Output the (x, y) coordinate of the center of the cell containing the given text.  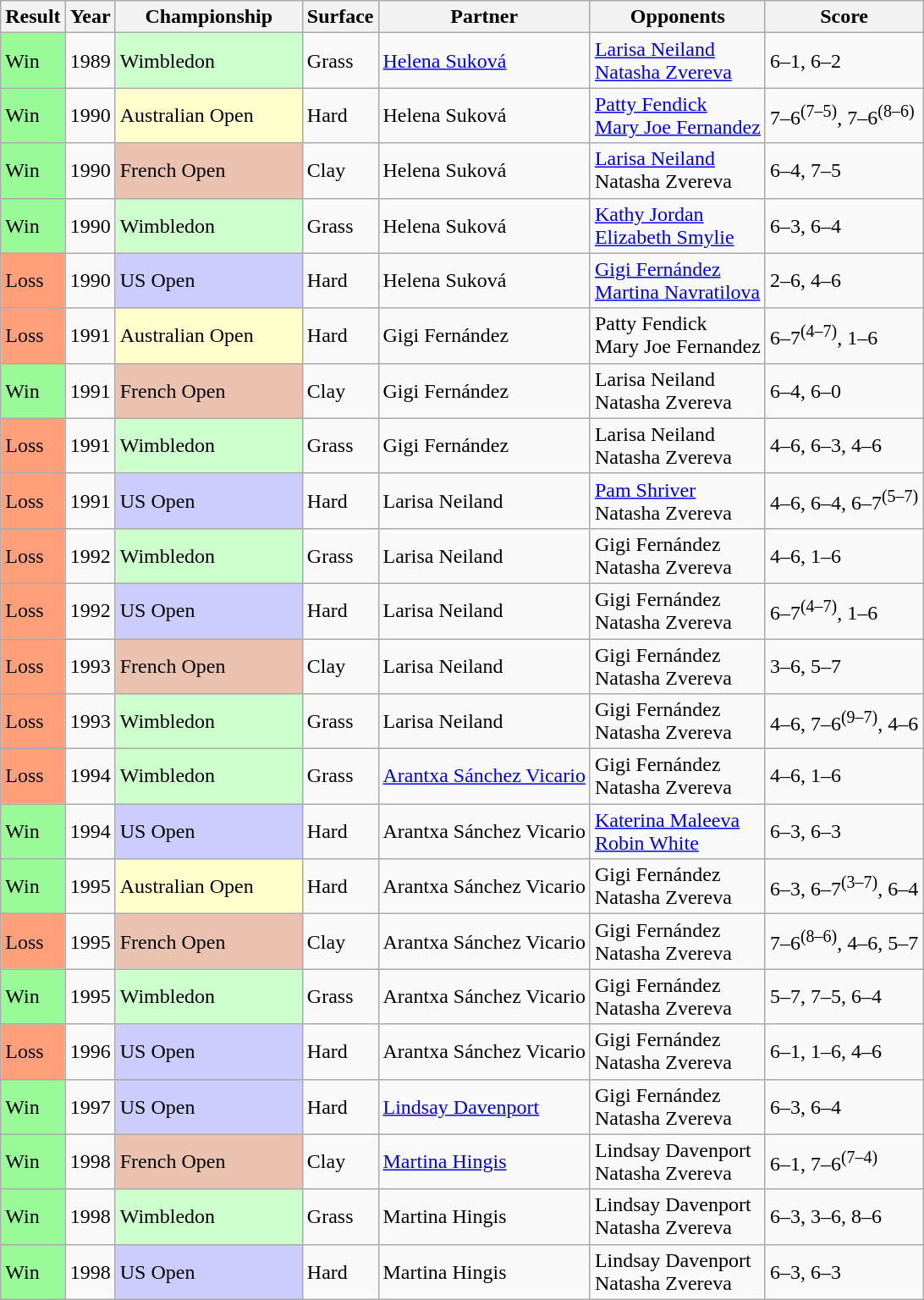
1996 (90, 1051)
Year (90, 17)
4–6, 7–6(9–7), 4–6 (844, 721)
4–6, 6–3, 4–6 (844, 445)
6–3, 3–6, 8–6 (844, 1217)
Partner (484, 17)
6–1, 6–2 (844, 61)
Katerina Maleeva Robin White (677, 831)
6–4, 6–0 (844, 391)
Score (844, 17)
Surface (340, 17)
Gigi Fernández Martina Navratilova (677, 281)
6–1, 1–6, 4–6 (844, 1051)
Result (33, 17)
Kathy Jordan Elizabeth Smylie (677, 225)
1997 (90, 1107)
5–7, 7–5, 6–4 (844, 997)
6–4, 7–5 (844, 171)
7–6(8–6), 4–6, 5–7 (844, 941)
6–3, 6–7(3–7), 6–4 (844, 887)
2–6, 4–6 (844, 281)
Lindsay Davenport (484, 1107)
6–1, 7–6(7–4) (844, 1161)
Championship (208, 17)
Opponents (677, 17)
Pam Shriver Natasha Zvereva (677, 501)
4–6, 6–4, 6–7(5–7) (844, 501)
7–6(7–5), 7–6(8–6) (844, 115)
3–6, 5–7 (844, 665)
1989 (90, 61)
